Identify which cell holds the provided text, then report its (X, Y) central coordinate. 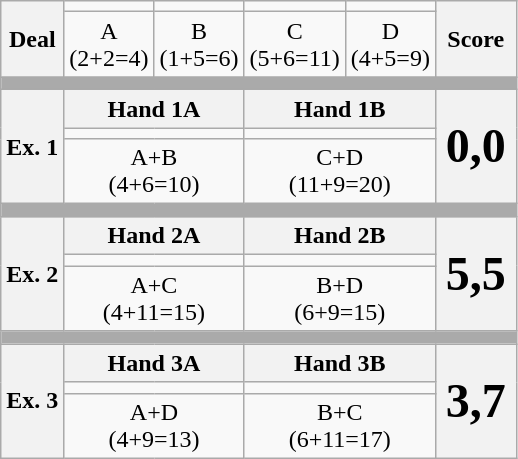
Hand 2B (340, 236)
Ex. 3 (32, 401)
0,0 (476, 147)
Deal (32, 39)
Ex. 1 (32, 147)
Score (476, 39)
Ex. 2 (32, 274)
Hand 1B (340, 109)
A+C(4+11=15) (154, 298)
C(5+6=11) (294, 44)
A+D(4+9=13) (154, 426)
3,7 (476, 401)
Hand 3B (340, 363)
B+D(6+9=15) (340, 298)
5,5 (476, 274)
Hand 1A (154, 109)
B+C(6+11=17) (340, 426)
Hand 3A (154, 363)
C+D(11+9=20) (340, 172)
A(2+2=4) (109, 44)
D(4+5=9) (390, 44)
A+B(4+6=10) (154, 172)
B(1+5=6) (199, 44)
Hand 2A (154, 236)
